Capture the cell that displays the provided text and extract its (X, Y) central coordinate. 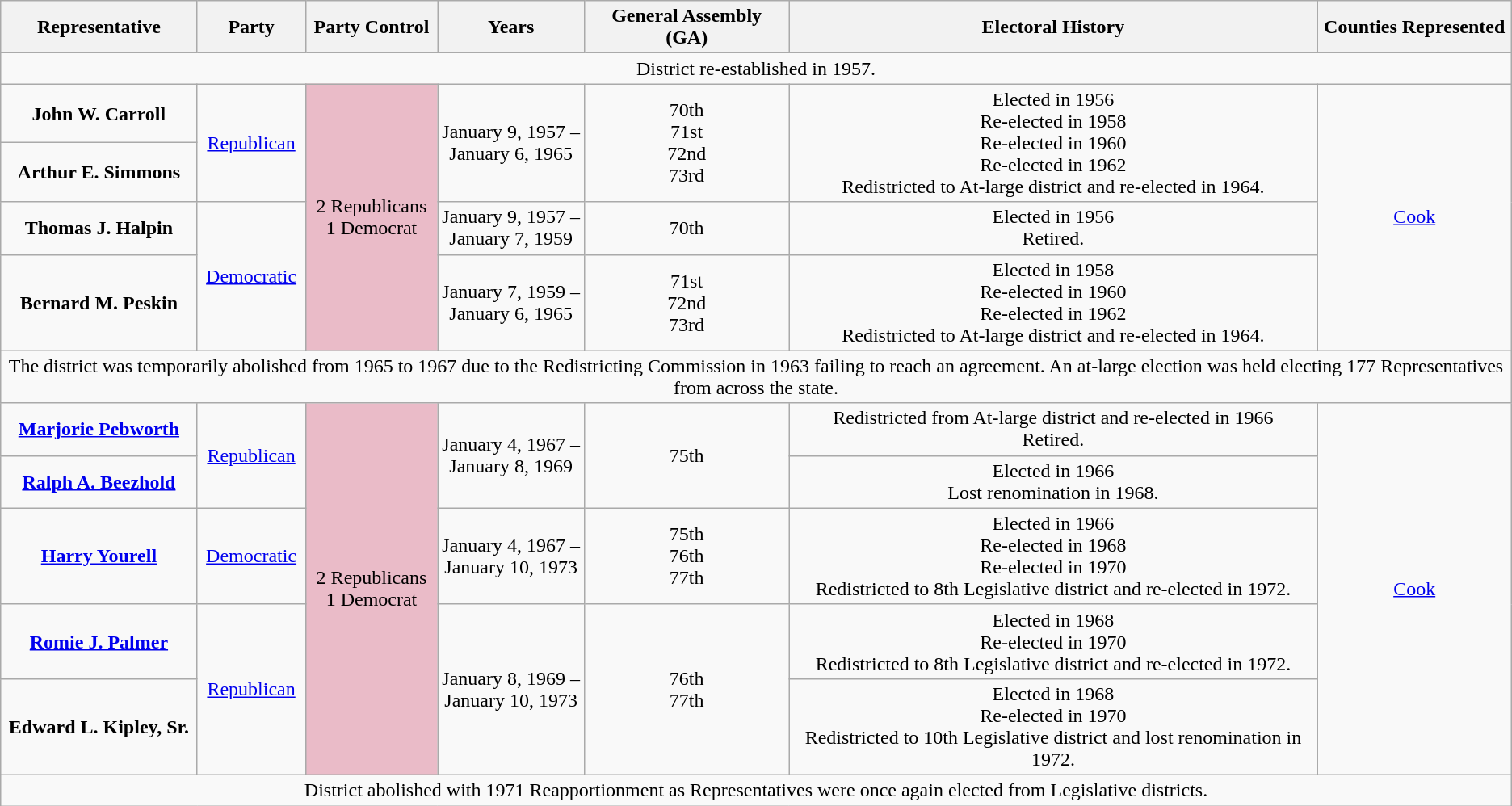
Ralph A. Beezhold (99, 481)
75th (687, 455)
Arthur E. Simmons (99, 173)
District re-established in 1957. (756, 69)
Elected in 1956Re-elected in 1958Re-elected in 1960Re-elected in 1962Redistricted to At-large district and re-elected in 1964. (1053, 143)
70th (687, 228)
Redistricted from At-large district and re-elected in 1966Retired. (1053, 430)
Party Control (372, 27)
January 9, 1957 –January 7, 1959 (511, 228)
John W. Carroll (99, 113)
January 7, 1959 –January 6, 1965 (511, 302)
January 4, 1967 –January 10, 1973 (511, 556)
Representative (99, 27)
76th77th (687, 690)
Harry Yourell (99, 556)
Bernard M. Peskin (99, 302)
January 8, 1969 –January 10, 1973 (511, 690)
70th71st72nd73rd (687, 143)
Edward L. Kipley, Sr. (99, 727)
Years (511, 27)
Elected in 1956Retired. (1053, 228)
Elected in 1968Re-elected in 1970Redistricted to 8th Legislative district and re-elected in 1972. (1053, 641)
Counties Represented (1414, 27)
Marjorie Pebworth (99, 430)
75th76th77th (687, 556)
January 9, 1957 –January 6, 1965 (511, 143)
Electoral History (1053, 27)
Thomas J. Halpin (99, 228)
Party (251, 27)
Elected in 1958Re-elected in 1960Re-elected in 1962Redistricted to At-large district and re-elected in 1964. (1053, 302)
Elected in 1966Lost renomination in 1968. (1053, 481)
January 4, 1967 –January 8, 1969 (511, 455)
Elected in 1966Re-elected in 1968Re-elected in 1970Redistricted to 8th Legislative district and re-elected in 1972. (1053, 556)
Elected in 1968Re-elected in 1970Redistricted to 10th Legislative district and lost renomination in 1972. (1053, 727)
Romie J. Palmer (99, 641)
District abolished with 1971 Reapportionment as Representatives were once again elected from Legislative districts. (756, 790)
General Assembly (GA) (687, 27)
71st72nd73rd (687, 302)
